Scan for the cell matching the given text and deliver its (x, y) coordinate at center. 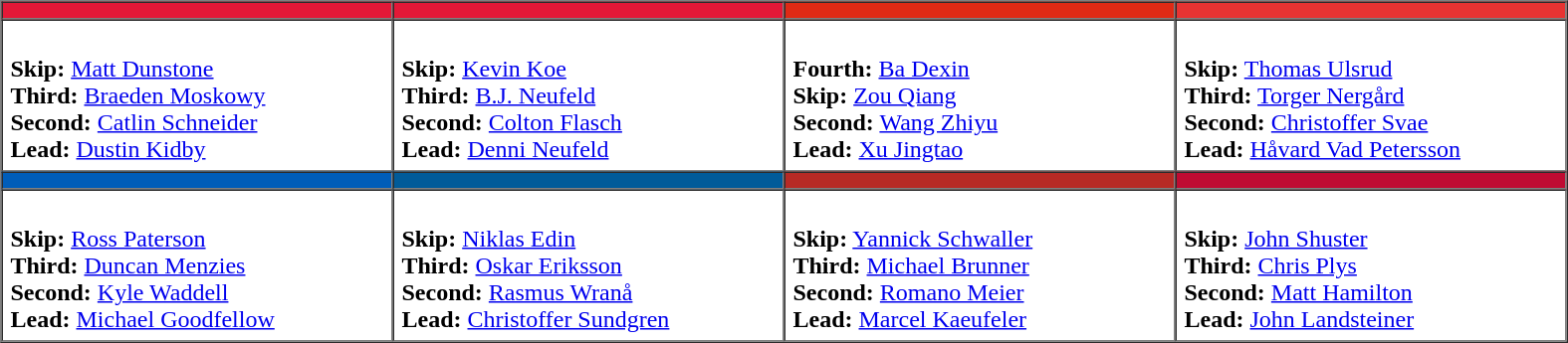
Skip: Ross Paterson Third: Duncan Menzies Second: Kyle Waddell Lead: Michael Goodfellow (197, 264)
Fourth: Ba Dexin Skip: Zou Qiang Second: Wang Zhiyu Lead: Xu Jingtao (980, 95)
Skip: Niklas Edin Third: Oskar Eriksson Second: Rasmus Wranå Lead: Christoffer Sundgren (587, 264)
Skip: Kevin Koe Third: B.J. Neufeld Second: Colton Flasch Lead: Denni Neufeld (587, 95)
Skip: Matt Dunstone Third: Braeden Moskowy Second: Catlin Schneider Lead: Dustin Kidby (197, 95)
Skip: Thomas Ulsrud Third: Torger Nergård Second: Christoffer Svae Lead: Håvard Vad Petersson (1370, 95)
Skip: John Shuster Third: Chris Plys Second: Matt Hamilton Lead: John Landsteiner (1370, 264)
Skip: Yannick Schwaller Third: Michael Brunner Second: Romano Meier Lead: Marcel Kaeufeler (980, 264)
